For the text-containing cell, return its midpoint in (x, y) coordinate format. 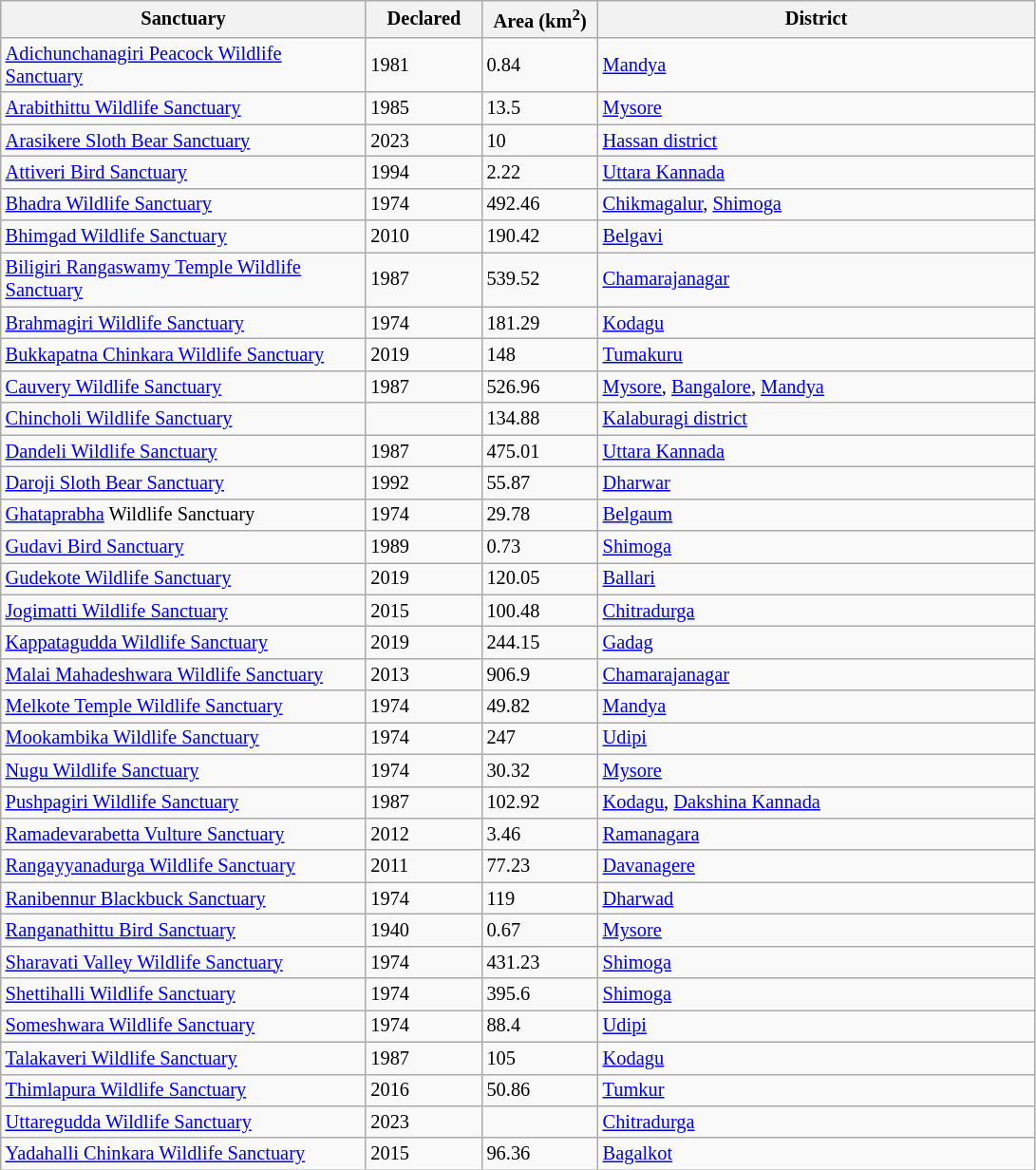
431.23 (540, 962)
10 (540, 141)
Dharwar (817, 482)
0.67 (540, 930)
0.84 (540, 65)
Thimlapura Wildlife Sanctuary (184, 1090)
Bhadra Wildlife Sanctuary (184, 204)
Sharavati Valley Wildlife Sanctuary (184, 962)
906.9 (540, 674)
Daroji Sloth Bear Sanctuary (184, 482)
395.6 (540, 994)
Area (km2) (540, 19)
1981 (424, 65)
88.4 (540, 1026)
Adichunchanagiri Peacock Wildlife Sanctuary (184, 65)
1994 (424, 172)
Declared (424, 19)
96.36 (540, 1154)
49.82 (540, 707)
77.23 (540, 866)
Brahmagiri Wildlife Sanctuary (184, 323)
Malai Mahadeshwara Wildlife Sanctuary (184, 674)
492.46 (540, 204)
Someshwara Wildlife Sanctuary (184, 1026)
100.48 (540, 611)
181.29 (540, 323)
Nugu Wildlife Sanctuary (184, 770)
Cauvery Wildlife Sanctuary (184, 387)
Mysore, Bangalore, Mandya (817, 387)
2011 (424, 866)
Biligiri Rangaswamy Temple Wildlife Sanctuary (184, 279)
1992 (424, 482)
Bagalkot (817, 1154)
2016 (424, 1090)
Ballari (817, 578)
Kappatagudda Wildlife Sanctuary (184, 642)
Arabithittu Wildlife Sanctuary (184, 108)
Dharwad (817, 898)
Belgavi (817, 236)
148 (540, 355)
50.86 (540, 1090)
0.73 (540, 546)
55.87 (540, 482)
Ranibennur Blackbuck Sanctuary (184, 898)
Rangayyanadurga Wildlife Sanctuary (184, 866)
Davanagere (817, 866)
Chikmagalur, Shimoga (817, 204)
Tumkur (817, 1090)
244.15 (540, 642)
Gadag (817, 642)
Sanctuary (184, 19)
Hassan district (817, 141)
Jogimatti Wildlife Sanctuary (184, 611)
Bukkapatna Chinkara Wildlife Sanctuary (184, 355)
Tumakuru (817, 355)
Yadahalli Chinkara Wildlife Sanctuary (184, 1154)
29.78 (540, 515)
Shettihalli Wildlife Sanctuary (184, 994)
Bhimgad Wildlife Sanctuary (184, 236)
Talakaveri Wildlife Sanctuary (184, 1058)
Belgaum (817, 515)
1985 (424, 108)
30.32 (540, 770)
105 (540, 1058)
539.52 (540, 279)
Melkote Temple Wildlife Sanctuary (184, 707)
2010 (424, 236)
119 (540, 898)
Ranganathittu Bird Sanctuary (184, 930)
Gudekote Wildlife Sanctuary (184, 578)
134.88 (540, 419)
Uttaregudda Wildlife Sanctuary (184, 1122)
District (817, 19)
Ghataprabha Wildlife Sanctuary (184, 515)
526.96 (540, 387)
Attiveri Bird Sanctuary (184, 172)
247 (540, 738)
475.01 (540, 451)
13.5 (540, 108)
Ramanagara (817, 834)
120.05 (540, 578)
2012 (424, 834)
1940 (424, 930)
Arasikere Sloth Bear Sanctuary (184, 141)
1989 (424, 546)
2.22 (540, 172)
2013 (424, 674)
3.46 (540, 834)
102.92 (540, 802)
Gudavi Bird Sanctuary (184, 546)
Chincholi Wildlife Sanctuary (184, 419)
Mookambika Wildlife Sanctuary (184, 738)
Ramadevarabetta Vulture Sanctuary (184, 834)
Pushpagiri Wildlife Sanctuary (184, 802)
Kalaburagi district (817, 419)
Dandeli Wildlife Sanctuary (184, 451)
190.42 (540, 236)
Kodagu, Dakshina Kannada (817, 802)
